Search for the cell housing the specified text and yield its [X, Y] center coordinate. 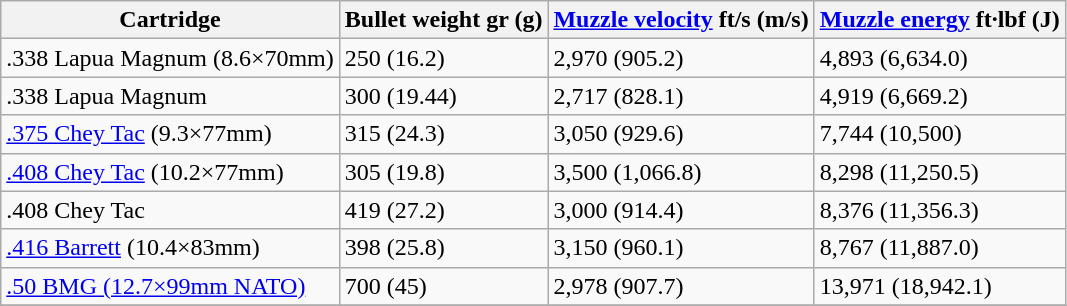
.416 Barrett (10.4×83mm) [170, 248]
2,970 (905.2) [681, 58]
8,298 (11,250.5) [940, 172]
700 (45) [444, 286]
13,971 (18,942.1) [940, 286]
Cartridge [170, 20]
.338 Lapua Magnum (8.6×70mm) [170, 58]
305 (19.8) [444, 172]
250 (16.2) [444, 58]
4,919 (6,669.2) [940, 96]
Muzzle energy ft·lbf (J) [940, 20]
.408 Chey Tac [170, 210]
4,893 (6,634.0) [940, 58]
.338 Lapua Magnum [170, 96]
3,150 (960.1) [681, 248]
315 (24.3) [444, 134]
Bullet weight gr (g) [444, 20]
Muzzle velocity ft/s (m/s) [681, 20]
3,500 (1,066.8) [681, 172]
300 (19.44) [444, 96]
3,000 (914.4) [681, 210]
.50 BMG (12.7×99mm NATO) [170, 286]
8,767 (11,887.0) [940, 248]
3,050 (929.6) [681, 134]
8,376 (11,356.3) [940, 210]
419 (27.2) [444, 210]
7,744 (10,500) [940, 134]
2,717 (828.1) [681, 96]
.375 Chey Tac (9.3×77mm) [170, 134]
2,978 (907.7) [681, 286]
398 (25.8) [444, 248]
.408 Chey Tac (10.2×77mm) [170, 172]
